Provide the (x, y) coordinate of the cell's center where the given text is located.  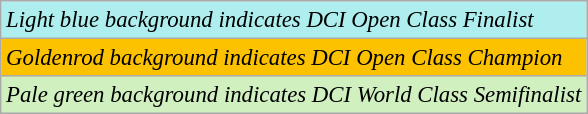
Light blue background indicates DCI Open Class Finalist (294, 20)
Goldenrod background indicates DCI Open Class Champion (294, 58)
Pale green background indicates DCI World Class Semifinalist (294, 95)
